Locate the cell with the specified text and output its [X, Y] center coordinate. 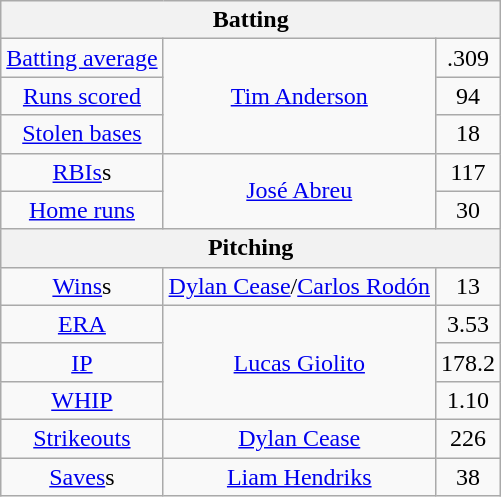
Home runs [82, 210]
Batting [251, 20]
Batting average [82, 58]
38 [468, 477]
IP [82, 362]
13 [468, 286]
Savess [82, 477]
Runs scored [82, 96]
Tim Anderson [299, 96]
30 [468, 210]
94 [468, 96]
18 [468, 134]
1.10 [468, 400]
117 [468, 172]
José Abreu [299, 191]
WHIP [82, 400]
Stolen bases [82, 134]
Pitching [251, 248]
RBIss [82, 172]
178.2 [468, 362]
Winss [82, 286]
226 [468, 438]
Dylan Cease [299, 438]
Lucas Giolito [299, 362]
Strikeouts [82, 438]
.309 [468, 58]
3.53 [468, 324]
Dylan Cease/Carlos Rodón [299, 286]
Liam Hendriks [299, 477]
ERA [82, 324]
